Provide the [X, Y] coordinate of the cell's center where the given text is located.  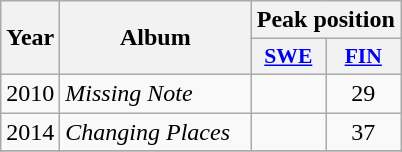
Album [156, 38]
2010 [30, 93]
FIN [364, 57]
Changing Places [156, 131]
Year [30, 38]
Peak position [326, 20]
29 [364, 93]
37 [364, 131]
Missing Note [156, 93]
2014 [30, 131]
SWE [288, 57]
